Extract the (x, y) coordinate from the center of the cell holding the provided text.  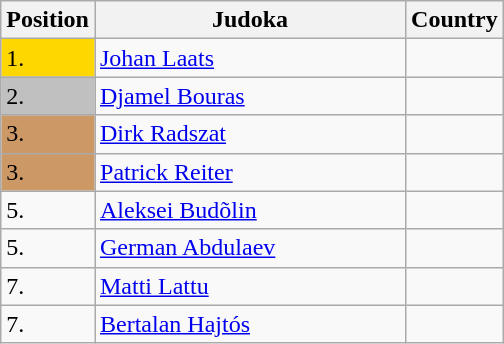
Judoka (250, 20)
Matti Lattu (250, 286)
Bertalan Hajtós (250, 324)
Dirk Radszat (250, 134)
Country (455, 20)
Djamel Bouras (250, 96)
Position (48, 20)
1. (48, 58)
2. (48, 96)
Johan Laats (250, 58)
Patrick Reiter (250, 172)
Aleksei Budõlin (250, 210)
German Abdulaev (250, 248)
